Provide the [X, Y] coordinate of the cell's center where the given text is located.  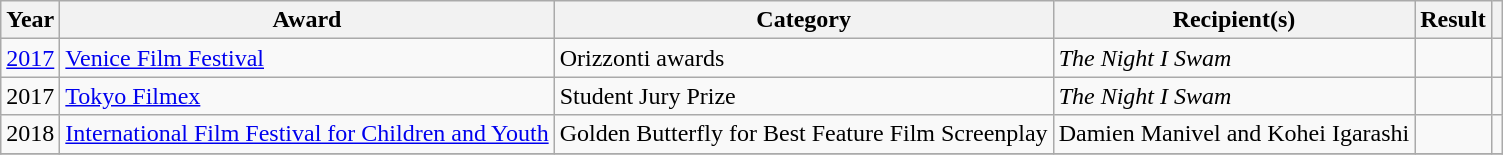
International Film Festival for Children and Youth [307, 134]
Golden Butterfly for Best Feature Film Screenplay [804, 134]
Venice Film Festival [307, 58]
Award [307, 20]
Orizzonti awards [804, 58]
Damien Manivel and Kohei Igarashi [1234, 134]
Result [1453, 20]
Category [804, 20]
Recipient(s) [1234, 20]
Year [30, 20]
2018 [30, 134]
Tokyo Filmex [307, 96]
Student Jury Prize [804, 96]
